Provide the (x, y) coordinate of the cell's center where the given text is located.  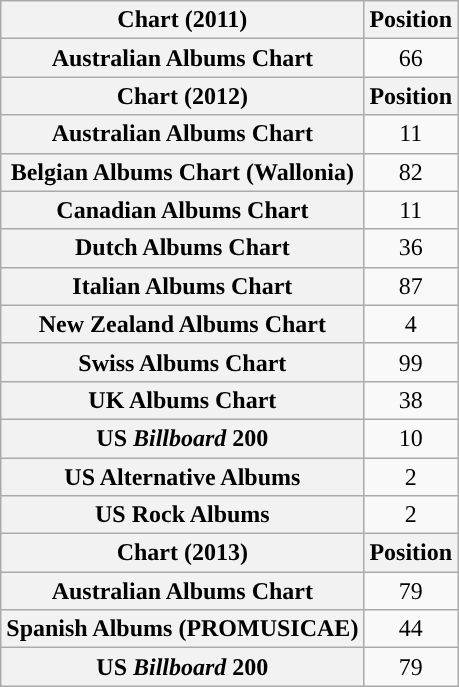
10 (411, 438)
Dutch Albums Chart (182, 248)
36 (411, 248)
Canadian Albums Chart (182, 210)
87 (411, 286)
Chart (2013) (182, 553)
US Rock Albums (182, 515)
Belgian Albums Chart (Wallonia) (182, 172)
New Zealand Albums Chart (182, 324)
Swiss Albums Chart (182, 362)
Italian Albums Chart (182, 286)
UK Albums Chart (182, 400)
82 (411, 172)
44 (411, 629)
66 (411, 58)
4 (411, 324)
Chart (2012) (182, 96)
Spanish Albums (PROMUSICAE) (182, 629)
38 (411, 400)
99 (411, 362)
US Alternative Albums (182, 477)
Chart (2011) (182, 20)
